Provide the (x, y) coordinate of the cell's center where the given text is located.  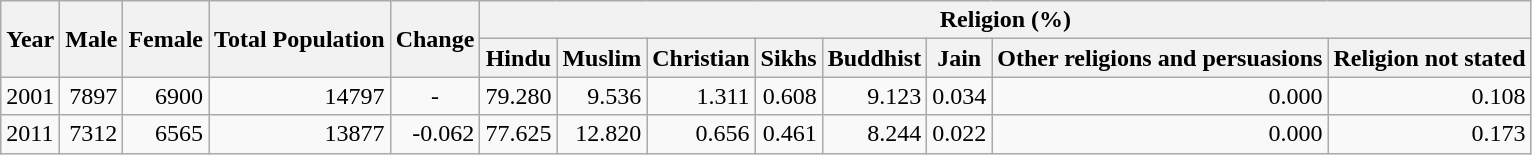
8.244 (874, 134)
9.123 (874, 96)
Year (30, 39)
Buddhist (874, 58)
9.536 (602, 96)
0.608 (788, 96)
14797 (300, 96)
6565 (166, 134)
0.173 (1430, 134)
0.461 (788, 134)
2011 (30, 134)
7312 (92, 134)
Sikhs (788, 58)
Jain (960, 58)
2001 (30, 96)
0.108 (1430, 96)
77.625 (518, 134)
0.022 (960, 134)
79.280 (518, 96)
Total Population (300, 39)
Female (166, 39)
Hindu (518, 58)
1.311 (701, 96)
Male (92, 39)
13877 (300, 134)
0.034 (960, 96)
-0.062 (435, 134)
12.820 (602, 134)
- (435, 96)
6900 (166, 96)
Christian (701, 58)
7897 (92, 96)
Change (435, 39)
Muslim (602, 58)
0.656 (701, 134)
Other religions and persuasions (1160, 58)
Religion (%) (1006, 20)
Religion not stated (1430, 58)
